Locate the cell with the specified text and output its [x, y] center coordinate. 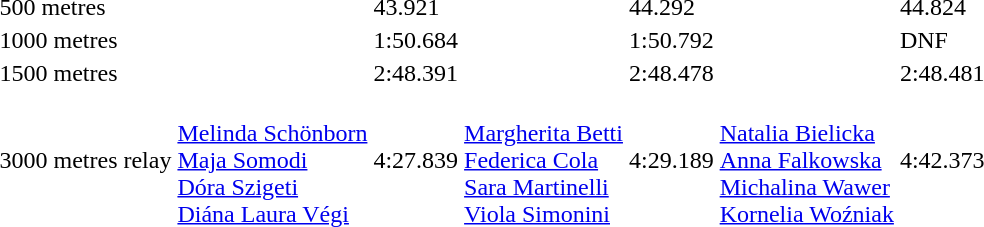
1:50.684 [416, 40]
2:48.478 [671, 73]
2:48.391 [416, 73]
1:50.792 [671, 40]
